For the text-containing cell, return its midpoint in (x, y) coordinate format. 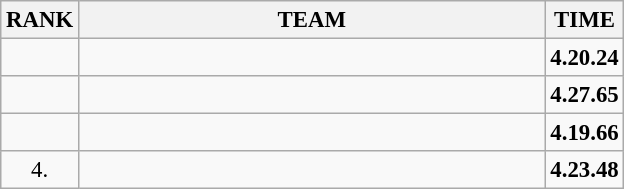
TEAM (312, 20)
TIME (584, 20)
4.27.65 (584, 95)
RANK (40, 20)
4.19.66 (584, 133)
4.23.48 (584, 170)
4.20.24 (584, 58)
4. (40, 170)
